Scan for the cell matching the given text and deliver its (x, y) coordinate at center. 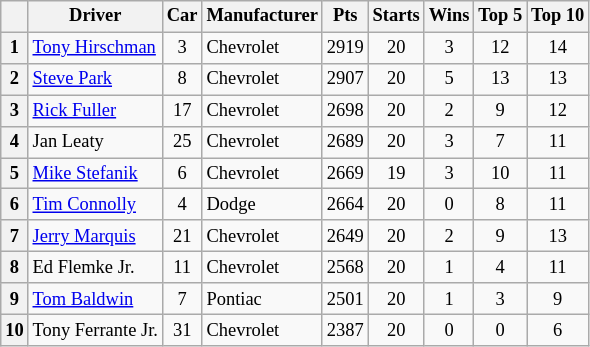
Starts (396, 16)
Driver (95, 16)
21 (182, 236)
Dodge (262, 204)
2568 (345, 268)
Ed Flemke Jr. (95, 268)
Steve Park (95, 80)
2664 (345, 204)
2387 (345, 330)
Car (182, 16)
2919 (345, 48)
Wins (449, 16)
Tony Hirschman (95, 48)
14 (558, 48)
Top 5 (500, 16)
31 (182, 330)
Pts (345, 16)
2689 (345, 142)
25 (182, 142)
2669 (345, 174)
2698 (345, 110)
Jerry Marquis (95, 236)
Manufacturer (262, 16)
Tom Baldwin (95, 298)
2907 (345, 80)
2501 (345, 298)
2649 (345, 236)
Mike Stefanik (95, 174)
Rick Fuller (95, 110)
Tony Ferrante Jr. (95, 330)
Top 10 (558, 16)
17 (182, 110)
19 (396, 174)
Pontiac (262, 298)
Tim Connolly (95, 204)
Jan Leaty (95, 142)
